Detect which cell encompasses the target text, then output its (x, y) center coordinate. 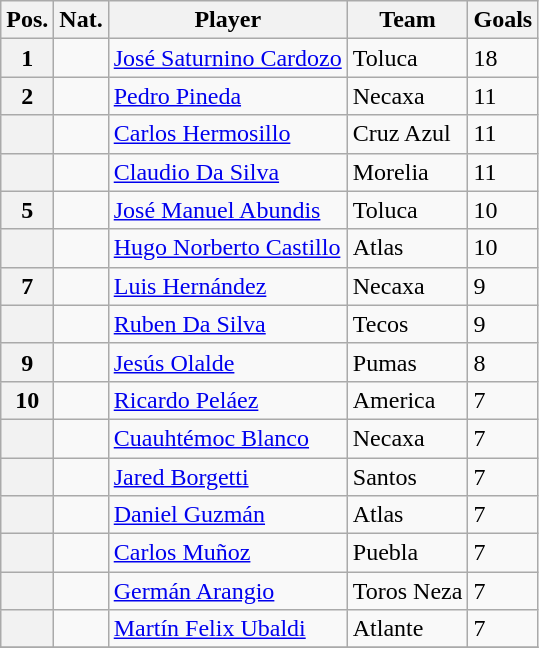
Claudio Da Silva (228, 172)
Jesús Olalde (228, 362)
Pumas (408, 362)
Cruz Azul (408, 134)
Ruben Da Silva (228, 324)
Germán Arangio (228, 591)
Morelia (408, 172)
Luis Hernández (228, 286)
Pedro Pineda (228, 96)
Goals (503, 20)
Ricardo Peláez (228, 400)
Carlos Muñoz (228, 553)
Tecos (408, 324)
Santos (408, 477)
Carlos Hermosillo (228, 134)
Cuauhtémoc Blanco (228, 438)
1 (28, 58)
Daniel Guzmán (228, 515)
Player (228, 20)
2 (28, 96)
8 (503, 362)
Toros Neza (408, 591)
Nat. (81, 20)
Pos. (28, 20)
Team (408, 20)
18 (503, 58)
Puebla (408, 553)
Jared Borgetti (228, 477)
Martín Felix Ubaldi (228, 629)
Atlante (408, 629)
Hugo Norberto Castillo (228, 248)
America (408, 400)
5 (28, 210)
José Saturnino Cardozo (228, 58)
José Manuel Abundis (228, 210)
